Locate the cell with the specified text and output its [x, y] center coordinate. 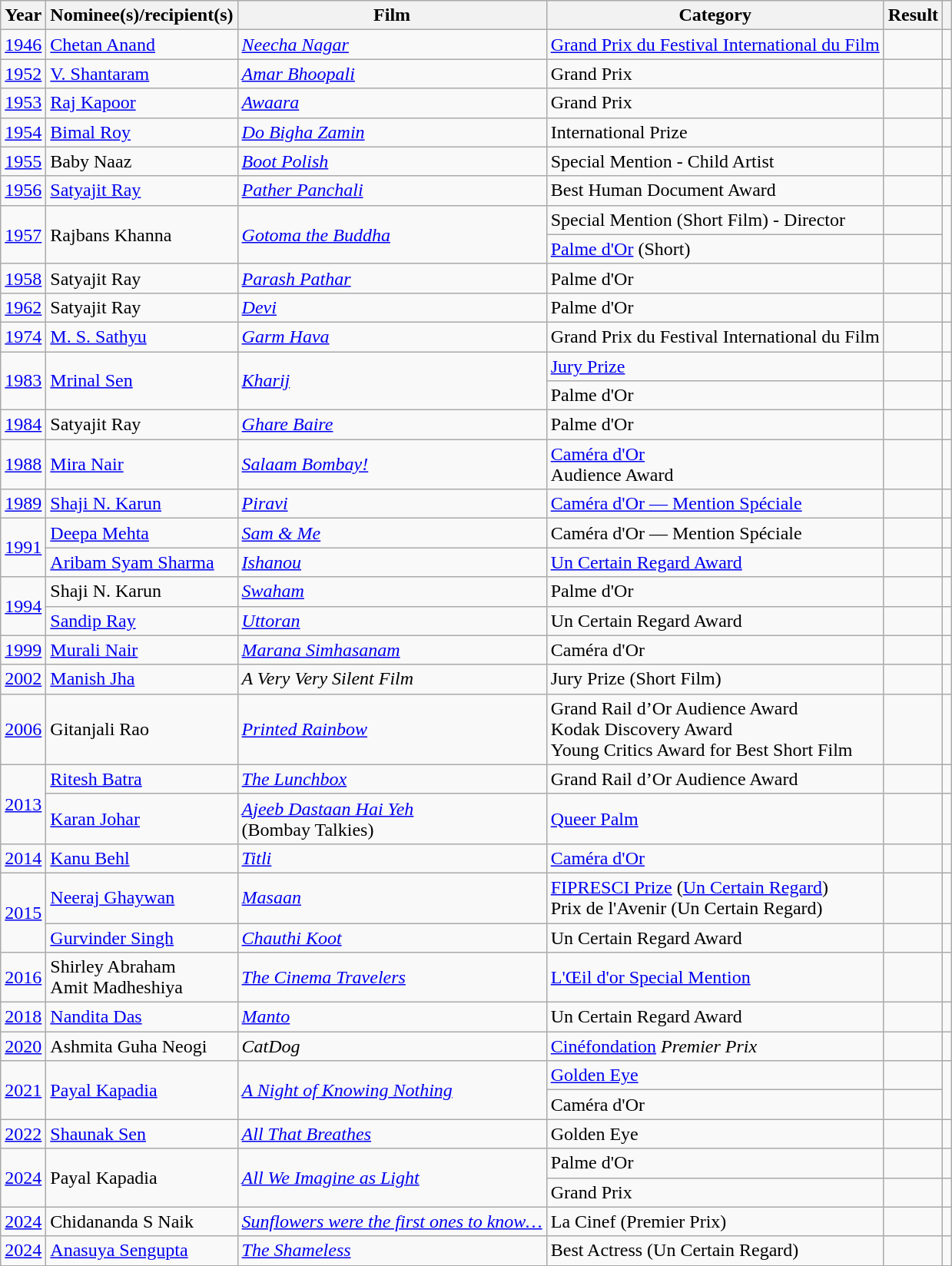
Kanu Behl [141, 858]
2013 [23, 804]
Ashmita Guha Neogi [141, 1046]
2015 [23, 913]
1957 [23, 234]
Year [23, 15]
Queer Palm [715, 819]
Baby Naaz [141, 161]
1984 [23, 425]
Boot Polish [392, 161]
Anasuya Sengupta [141, 1251]
1952 [23, 74]
1955 [23, 161]
1988 [23, 464]
Parash Pathar [392, 278]
Piravi [392, 504]
Shaunak Sen [141, 1134]
1962 [23, 307]
Jury Prize (Short Film) [715, 679]
2014 [23, 858]
Mira Nair [141, 464]
Bimal Roy [141, 132]
The Lunchbox [392, 779]
All That Breathes [392, 1134]
CatDog [392, 1046]
Palme d'Or (Short) [715, 249]
Caméra d'OrAudience Award [715, 464]
Raj Kapoor [141, 103]
Rajbans Khanna [141, 234]
Manto [392, 1017]
1974 [23, 336]
Category [715, 15]
1991 [23, 548]
Amar Bhoopali [392, 74]
Best Actress (Un Certain Regard) [715, 1251]
Best Human Document Award [715, 191]
Gurvinder Singh [141, 938]
1956 [23, 191]
Jury Prize [715, 366]
Nandita Das [141, 1017]
Aribam Syam Sharma [141, 562]
Shirley AbrahamAmit Madheshiya [141, 977]
Ishanou [392, 562]
Do Bigha Zamin [392, 132]
Nominee(s)/recipient(s) [141, 15]
Ajeeb Dastaan Hai Yeh(Bombay Talkies) [392, 819]
A Night of Knowing Nothing [392, 1090]
Karan Johar [141, 819]
1953 [23, 103]
2021 [23, 1090]
Grand Rail d’Or Audience Award [715, 779]
Titli [392, 858]
Special Mention - Child Artist [715, 161]
Deepa Mehta [141, 533]
1999 [23, 650]
Marana Simhasanam [392, 650]
2020 [23, 1046]
Printed Rainbow [392, 729]
Kharij [392, 381]
Masaan [392, 897]
Special Mention (Short Film) - Director [715, 220]
V. Shantaram [141, 74]
The Shameless [392, 1251]
Grand Rail d’Or Audience AwardKodak Discovery AwardYoung Critics Award for Best Short Film [715, 729]
Swaham [392, 592]
Awaara [392, 103]
FIPRESCI Prize (Un Certain Regard)Prix de l'Avenir (Un Certain Regard) [715, 897]
Film [392, 15]
2002 [23, 679]
2022 [23, 1134]
L'Œil d'or Special Mention [715, 977]
Chauthi Koot [392, 938]
M. S. Sathyu [141, 336]
Devi [392, 307]
Sandip Ray [141, 621]
Pather Panchali [392, 191]
Gitanjali Rao [141, 729]
Murali Nair [141, 650]
Neecha Nagar [392, 45]
1994 [23, 606]
All We Imagine as Light [392, 1178]
Ritesh Batra [141, 779]
Garm Hava [392, 336]
2016 [23, 977]
International Prize [715, 132]
Mrinal Sen [141, 381]
Sunflowers were the first ones to know… [392, 1221]
1983 [23, 381]
1958 [23, 278]
Cinéfondation Premier Prix [715, 1046]
La Cinef (Premier Prix) [715, 1221]
Neeraj Ghaywan [141, 897]
2006 [23, 729]
Sam & Me [392, 533]
The Cinema Travelers [392, 977]
Salaam Bombay! [392, 464]
Chetan Anand [141, 45]
Result [913, 15]
1954 [23, 132]
2018 [23, 1017]
1946 [23, 45]
Uttoran [392, 621]
1989 [23, 504]
Manish Jha [141, 679]
A Very Very Silent Film [392, 679]
Ghare Baire [392, 425]
Gotoma the Buddha [392, 234]
Chidananda S Naik [141, 1221]
